Capture the cell that displays the provided text and extract its (x, y) central coordinate. 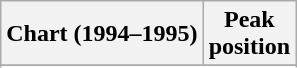
Peakposition (249, 34)
Chart (1994–1995) (102, 34)
